Determine the (X, Y) coordinate at the center of the cell enclosing the given text.  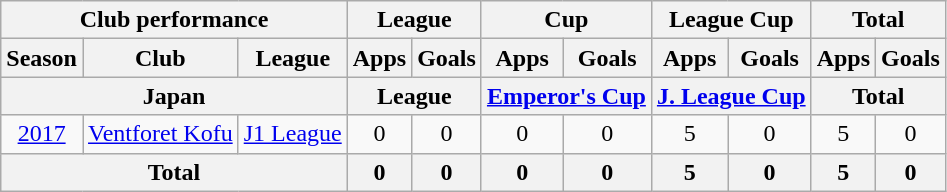
Season (42, 58)
J1 League (292, 134)
2017 (42, 134)
Club (160, 58)
Club performance (174, 20)
Japan (174, 96)
League Cup (731, 20)
Emperor's Cup (566, 96)
Cup (566, 20)
Ventforet Kofu (160, 134)
J. League Cup (731, 96)
